Scan for the cell matching the given text and deliver its (X, Y) coordinate at center. 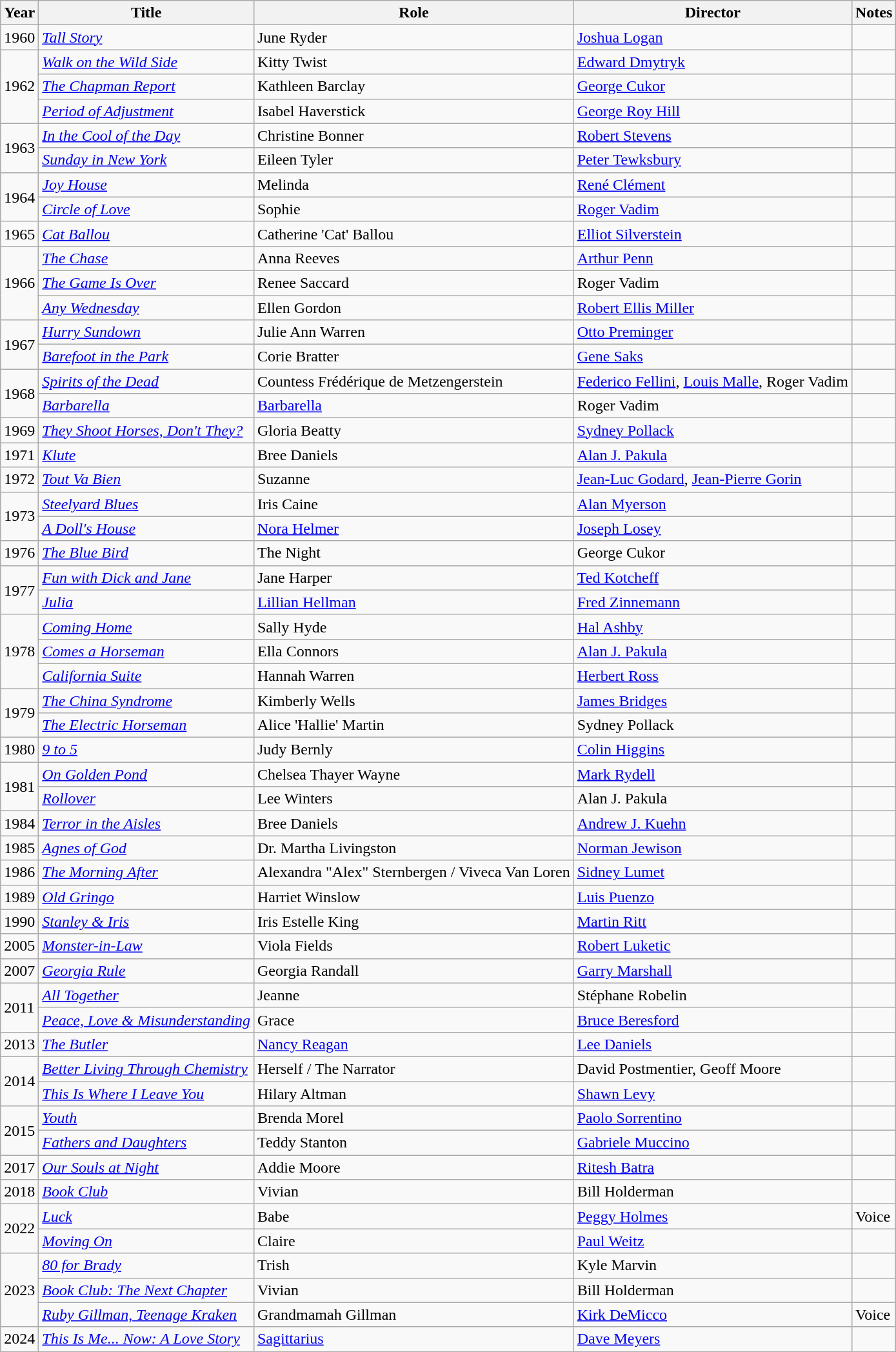
2023 (19, 1290)
2014 (19, 1081)
Sunday in New York (146, 160)
Gloria Beatty (413, 430)
Robert Stevens (712, 136)
Book Club (146, 1192)
Ella Connors (413, 651)
Fred Zinnemann (712, 602)
Anna Reeves (413, 258)
Sophie (413, 209)
June Ryder (413, 37)
The Butler (146, 1044)
1979 (19, 712)
Grace (413, 1020)
2013 (19, 1044)
Georgia Rule (146, 971)
Catherine 'Cat' Ballou (413, 234)
This Is Me... Now: A Love Story (146, 1339)
Role (413, 13)
Spirits of the Dead (146, 381)
Mark Rydell (712, 774)
Julie Ann Warren (413, 332)
Hurry Sundown (146, 332)
Ellen Gordon (413, 308)
George Roy Hill (712, 111)
2022 (19, 1229)
Alice 'Hallie' Martin (413, 725)
Hannah Warren (413, 676)
1972 (19, 479)
Norman Jewison (712, 848)
Melinda (413, 185)
Shawn Levy (712, 1094)
Addie Moore (413, 1167)
Lee Daniels (712, 1044)
Lillian Hellman (413, 602)
Iris Caine (413, 504)
Claire (413, 1241)
Elliot Silverstein (712, 234)
Notes (873, 13)
Chelsea Thayer Wayne (413, 774)
Monster-in-Law (146, 946)
Corie Bratter (413, 357)
Book Club: The Next Chapter (146, 1290)
1964 (19, 197)
Julia (146, 602)
1984 (19, 823)
The Chapman Report (146, 86)
Ted Kotcheff (712, 578)
Robert Luketic (712, 946)
Jean-Luc Godard, Jean-Pierre Gorin (712, 479)
Bruce Beresford (712, 1020)
Dr. Martha Livingston (413, 848)
Our Souls at Night (146, 1167)
1973 (19, 516)
1967 (19, 345)
Kirk DeMicco (712, 1315)
The Electric Horseman (146, 725)
Klute (146, 455)
1963 (19, 148)
The Morning After (146, 873)
Edward Dmytryk (712, 62)
Peace, Love & Misunderstanding (146, 1020)
1969 (19, 430)
All Together (146, 995)
Nancy Reagan (413, 1044)
9 to 5 (146, 750)
2005 (19, 946)
Comes a Horseman (146, 651)
Judy Bernly (413, 750)
Title (146, 13)
Joshua Logan (712, 37)
Terror in the Aisles (146, 823)
The Blue Bird (146, 553)
Year (19, 13)
Agnes of God (146, 848)
Jane Harper (413, 578)
Better Living Through Chemistry (146, 1069)
The Chase (146, 258)
1980 (19, 750)
1981 (19, 787)
Grandmamah Gillman (413, 1315)
80 for Brady (146, 1266)
1965 (19, 234)
Otto Preminger (712, 332)
Robert Ellis Miller (712, 308)
Hal Ashby (712, 627)
1978 (19, 651)
The Night (413, 553)
Cat Ballou (146, 234)
2018 (19, 1192)
Eileen Tyler (413, 160)
Steelyard Blues (146, 504)
Luis Puenzo (712, 897)
Old Gringo (146, 897)
Walk on the Wild Side (146, 62)
Kimberly Wells (413, 700)
A Doll's House (146, 529)
Harriet Winslow (413, 897)
Luck (146, 1216)
Trish (413, 1266)
2024 (19, 1339)
Arthur Penn (712, 258)
Babe (413, 1216)
1986 (19, 873)
2017 (19, 1167)
Alexandra "Alex" Sternbergen / Viveca Van Loren (413, 873)
Paul Weitz (712, 1241)
Fun with Dick and Jane (146, 578)
James Bridges (712, 700)
1985 (19, 848)
2007 (19, 971)
Iris Estelle King (413, 922)
They Shoot Horses, Don't They? (146, 430)
Herbert Ross (712, 676)
Ruby Gillman, Teenage Kraken (146, 1315)
1976 (19, 553)
California Suite (146, 676)
Viola Fields (413, 946)
Director (712, 13)
Fathers and Daughters (146, 1143)
Kathleen Barclay (413, 86)
This Is Where I Leave You (146, 1094)
Alan Myerson (712, 504)
Teddy Stanton (413, 1143)
Joy House (146, 185)
Stéphane Robelin (712, 995)
Lee Winters (413, 799)
Any Wednesday (146, 308)
Sally Hyde (413, 627)
Paolo Sorrentino (712, 1118)
The China Syndrome (146, 700)
Colin Higgins (712, 750)
2011 (19, 1007)
Hilary Altman (413, 1094)
Isabel Haverstick (413, 111)
1990 (19, 922)
Peter Tewksbury (712, 160)
David Postmentier, Geoff Moore (712, 1069)
1962 (19, 86)
Suzanne (413, 479)
Kyle Marvin (712, 1266)
Andrew J. Kuehn (712, 823)
Federico Fellini, Louis Malle, Roger Vadim (712, 381)
René Clément (712, 185)
Gene Saks (712, 357)
Circle of Love (146, 209)
Martin Ritt (712, 922)
Period of Adjustment (146, 111)
Peggy Holmes (712, 1216)
Renee Saccard (413, 283)
1960 (19, 37)
Brenda Morel (413, 1118)
Jeanne (413, 995)
Ritesh Batra (712, 1167)
Tout Va Bien (146, 479)
Nora Helmer (413, 529)
Gabriele Muccino (712, 1143)
Joseph Losey (712, 529)
Dave Meyers (712, 1339)
Stanley & Iris (146, 922)
Countess Frédérique de Metzengerstein (413, 381)
Moving On (146, 1241)
1989 (19, 897)
1966 (19, 283)
Barefoot in the Park (146, 357)
The Game Is Over (146, 283)
Sagittarius (413, 1339)
Sidney Lumet (712, 873)
Georgia Randall (413, 971)
Herself / The Narrator (413, 1069)
On Golden Pond (146, 774)
Coming Home (146, 627)
In the Cool of the Day (146, 136)
1971 (19, 455)
1977 (19, 590)
Youth (146, 1118)
Garry Marshall (712, 971)
Rollover (146, 799)
2015 (19, 1131)
Kitty Twist (413, 62)
Christine Bonner (413, 136)
Tall Story (146, 37)
1968 (19, 394)
